Extract the [x, y] coordinate from the center of the cell holding the provided text.  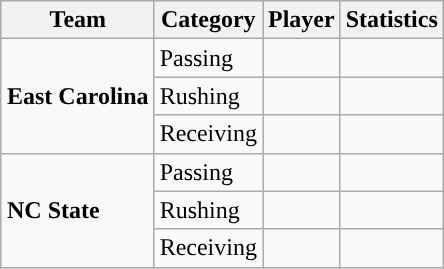
NC State [78, 210]
Player [301, 20]
Team [78, 20]
East Carolina [78, 96]
Category [208, 20]
Statistics [392, 20]
